Extract the (X, Y) coordinate from the center of the cell holding the provided text.  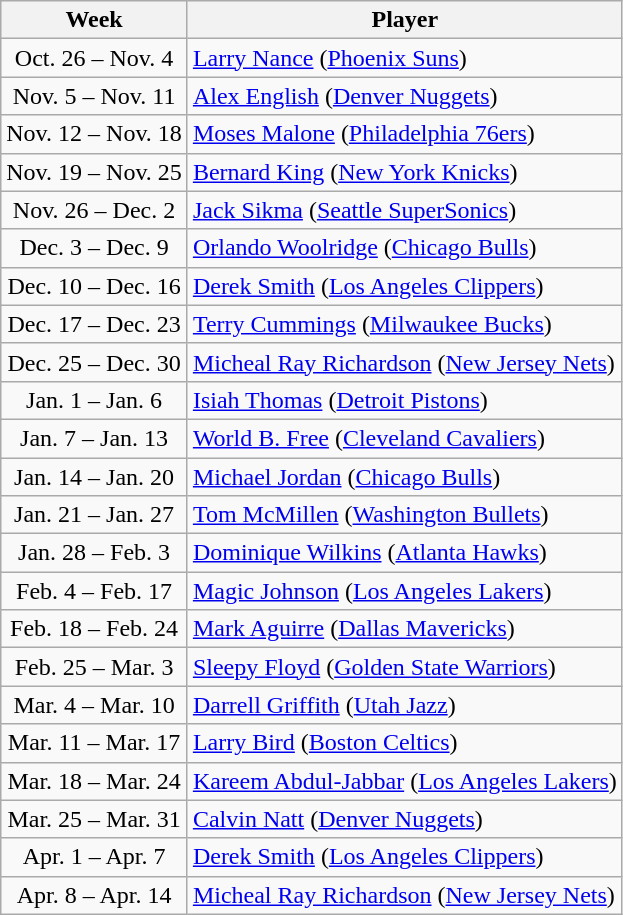
Dec. 10 – Dec. 16 (94, 286)
Jack Sikma (Seattle SuperSonics) (404, 210)
Moses Malone (Philadelphia 76ers) (404, 134)
Sleepy Floyd (Golden State Warriors) (404, 667)
Jan. 14 – Jan. 20 (94, 477)
Nov. 12 – Nov. 18 (94, 134)
Mar. 11 – Mar. 17 (94, 743)
Mar. 25 – Mar. 31 (94, 819)
Apr. 1 – Apr. 7 (94, 857)
Jan. 7 – Jan. 13 (94, 438)
Mark Aguirre (Dallas Mavericks) (404, 629)
Terry Cummings (Milwaukee Bucks) (404, 324)
Calvin Natt (Denver Nuggets) (404, 819)
Orlando Woolridge (Chicago Bulls) (404, 248)
Apr. 8 – Apr. 14 (94, 895)
Dec. 17 – Dec. 23 (94, 324)
Feb. 25 – Mar. 3 (94, 667)
Oct. 26 – Nov. 4 (94, 58)
Darrell Griffith (Utah Jazz) (404, 705)
Feb. 18 – Feb. 24 (94, 629)
Week (94, 20)
Jan. 21 – Jan. 27 (94, 515)
Magic Johnson (Los Angeles Lakers) (404, 591)
World B. Free (Cleveland Cavaliers) (404, 438)
Dec. 3 – Dec. 9 (94, 248)
Nov. 19 – Nov. 25 (94, 172)
Mar. 4 – Mar. 10 (94, 705)
Jan. 1 – Jan. 6 (94, 400)
Larry Nance (Phoenix Suns) (404, 58)
Dominique Wilkins (Atlanta Hawks) (404, 553)
Alex English (Denver Nuggets) (404, 96)
Player (404, 20)
Larry Bird (Boston Celtics) (404, 743)
Nov. 26 – Dec. 2 (94, 210)
Feb. 4 – Feb. 17 (94, 591)
Kareem Abdul-Jabbar (Los Angeles Lakers) (404, 781)
Jan. 28 – Feb. 3 (94, 553)
Mar. 18 – Mar. 24 (94, 781)
Tom McMillen (Washington Bullets) (404, 515)
Nov. 5 – Nov. 11 (94, 96)
Isiah Thomas (Detroit Pistons) (404, 400)
Dec. 25 – Dec. 30 (94, 362)
Bernard King (New York Knicks) (404, 172)
Michael Jordan (Chicago Bulls) (404, 477)
